Output the (X, Y) coordinate of the center of the cell containing the given text.  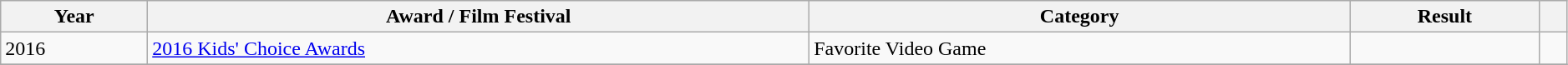
Award / Film Festival (479, 17)
Result (1445, 17)
Category (1079, 17)
Year (74, 17)
Favorite Video Game (1079, 48)
2016 Kids' Choice Awards (479, 48)
2016 (74, 48)
